Extract the [x, y] coordinate from the center of the cell holding the provided text.  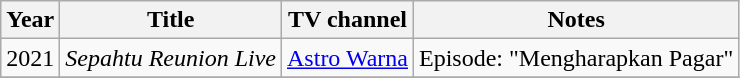
Year [30, 20]
Episode: "Mengharapkan Pagar" [576, 58]
TV channel [348, 20]
Astro Warna [348, 58]
Notes [576, 20]
Title [171, 20]
2021 [30, 58]
Sepahtu Reunion Live [171, 58]
